Capture the cell that displays the provided text and extract its (X, Y) central coordinate. 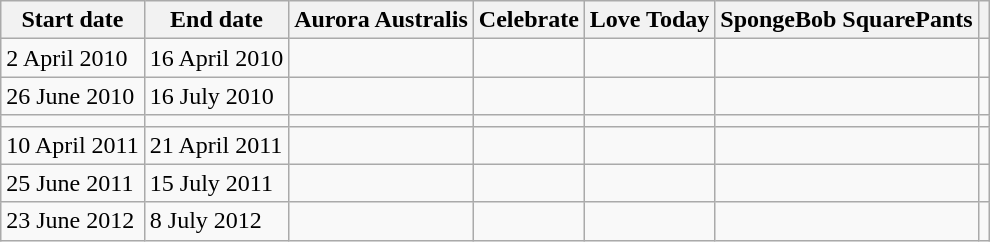
8 July 2012 (216, 221)
Start date (73, 20)
16 April 2010 (216, 58)
25 June 2011 (73, 183)
23 June 2012 (73, 221)
26 June 2010 (73, 96)
End date (216, 20)
21 April 2011 (216, 145)
SpongeBob SquarePants (846, 20)
Aurora Australis (382, 20)
10 April 2011 (73, 145)
15 July 2011 (216, 183)
2 April 2010 (73, 58)
Love Today (649, 20)
Celebrate (528, 20)
16 July 2010 (216, 96)
